Pinpoint the cell where the given text exists, returning its [X, Y] midpoint coordinate. 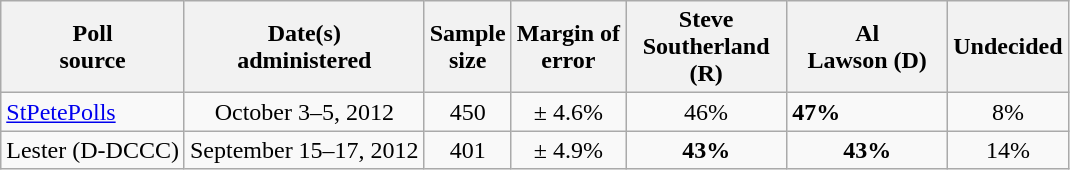
47% [868, 112]
± 4.9% [568, 150]
September 15–17, 2012 [304, 150]
Margin oferror [568, 47]
Pollsource [93, 47]
Lester (D-DCCC) [93, 150]
AlLawson (D) [868, 47]
46% [706, 112]
SteveSoutherland (R) [706, 47]
StPetePolls [93, 112]
Date(s)administered [304, 47]
401 [468, 150]
Samplesize [468, 47]
14% [1008, 150]
± 4.6% [568, 112]
Undecided [1008, 47]
8% [1008, 112]
October 3–5, 2012 [304, 112]
450 [468, 112]
